Capture the cell that displays the provided text and extract its [X, Y] central coordinate. 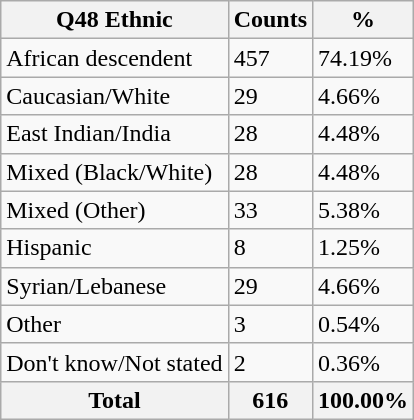
5.38% [364, 210]
8 [270, 248]
0.36% [364, 362]
Caucasian/White [114, 96]
East Indian/India [114, 134]
0.54% [364, 324]
33 [270, 210]
457 [270, 58]
3 [270, 324]
Q48 Ethnic [114, 20]
74.19% [364, 58]
2 [270, 362]
Counts [270, 20]
Total [114, 400]
Hispanic [114, 248]
Mixed (Other) [114, 210]
100.00% [364, 400]
616 [270, 400]
Don't know/Not stated [114, 362]
Syrian/Lebanese [114, 286]
1.25% [364, 248]
% [364, 20]
Other [114, 324]
African descendent [114, 58]
Mixed (Black/White) [114, 172]
